For the text-containing cell, return its midpoint in [X, Y] coordinate format. 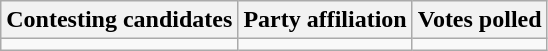
Party affiliation [325, 20]
Contesting candidates [120, 20]
Votes polled [480, 20]
